Determine the [X, Y] coordinate at the center of the cell enclosing the given text.  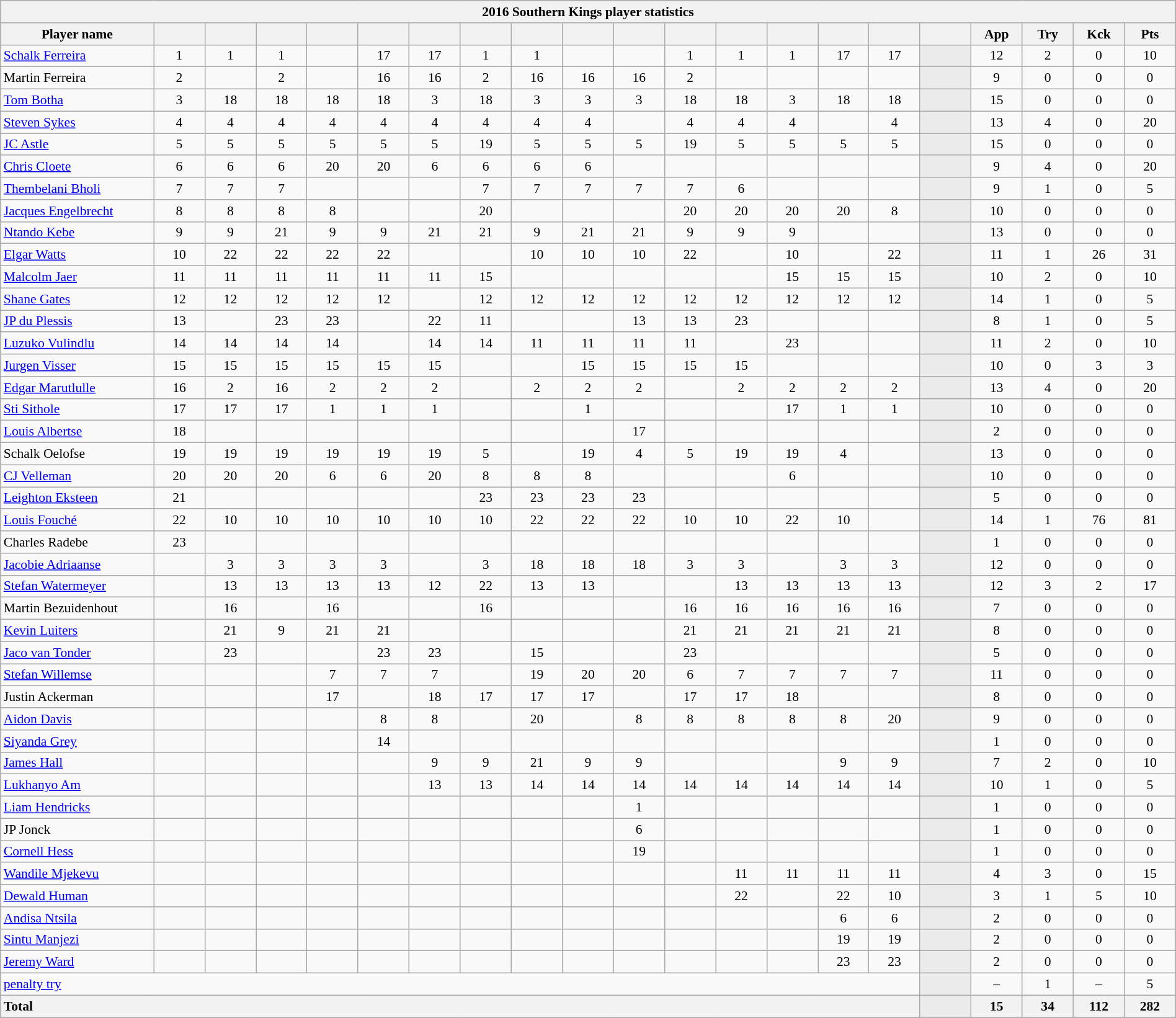
Pts [1150, 34]
Aidon Davis [77, 719]
Luzuko Vulindlu [77, 344]
Steven Sykes [77, 122]
Chris Cloete [77, 167]
Schalk Oelofse [77, 454]
Sintu Manjezi [77, 940]
JC Astle [77, 145]
Wandile Mjekevu [77, 874]
81 [1150, 520]
Sti Sithole [77, 409]
Jeremy Ward [77, 962]
Liam Hendricks [77, 808]
Jaco van Tonder [77, 653]
Edgar Marutlulle [77, 388]
Jacobie Adriaanse [77, 565]
Leighton Eksteen [77, 498]
34 [1048, 1006]
App [997, 34]
Malcolm Jaer [77, 277]
Total [460, 1006]
Try [1048, 34]
Kevin Luiters [77, 631]
112 [1098, 1006]
Louis Albertse [77, 432]
Justin Ackerman [77, 697]
Dewald Human [77, 896]
Player name [77, 34]
Andisa Ntsila [77, 918]
Elgar Watts [77, 255]
JP Jonck [77, 829]
Charles Radebe [77, 542]
Thembelani Bholi [77, 189]
Louis Fouché [77, 520]
JP du Plessis [77, 321]
Jurgen Visser [77, 365]
Shane Gates [77, 299]
76 [1098, 520]
penalty try [460, 985]
Tom Botha [77, 100]
2016 Southern Kings player statistics [588, 12]
Schalk Ferreira [77, 56]
Martin Bezuidenhout [77, 609]
Ntando Kebe [77, 233]
Siyanda Grey [77, 741]
Stefan Watermeyer [77, 586]
31 [1150, 255]
282 [1150, 1006]
Kck [1098, 34]
Lukhanyo Am [77, 785]
CJ Velleman [77, 476]
26 [1098, 255]
Jacques Engelbrecht [77, 211]
Martin Ferreira [77, 78]
James Hall [77, 763]
Stefan Willemse [77, 675]
Cornell Hess [77, 852]
